Find where the given text appears and provide that cell's center as (x, y) coordinate. 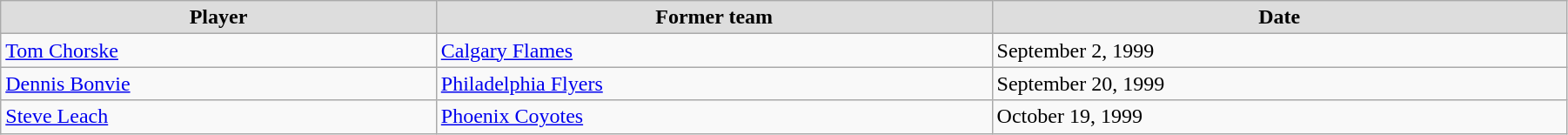
Philadelphia Flyers (714, 84)
Steve Leach (219, 117)
September 20, 1999 (1279, 84)
October 19, 1999 (1279, 117)
Player (219, 17)
Former team (714, 17)
Tom Chorske (219, 51)
September 2, 1999 (1279, 51)
Calgary Flames (714, 51)
Dennis Bonvie (219, 84)
Phoenix Coyotes (714, 117)
Date (1279, 17)
